Identify which cell holds the provided text, then report its (x, y) central coordinate. 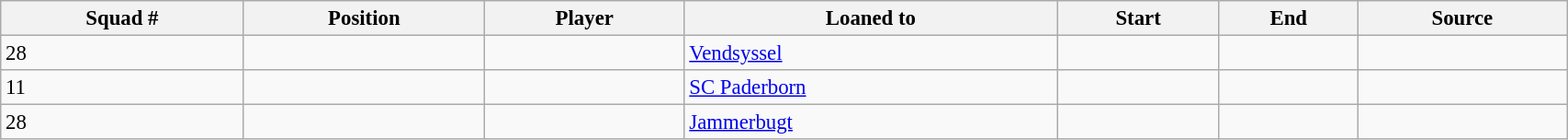
Vendsyssel (871, 53)
Jammerbugt (871, 122)
SC Paderborn (871, 87)
Source (1462, 18)
Position (364, 18)
11 (122, 87)
Start (1139, 18)
Loaned to (871, 18)
End (1288, 18)
Squad # (122, 18)
Player (585, 18)
